For the text-containing cell, return its midpoint in [X, Y] coordinate format. 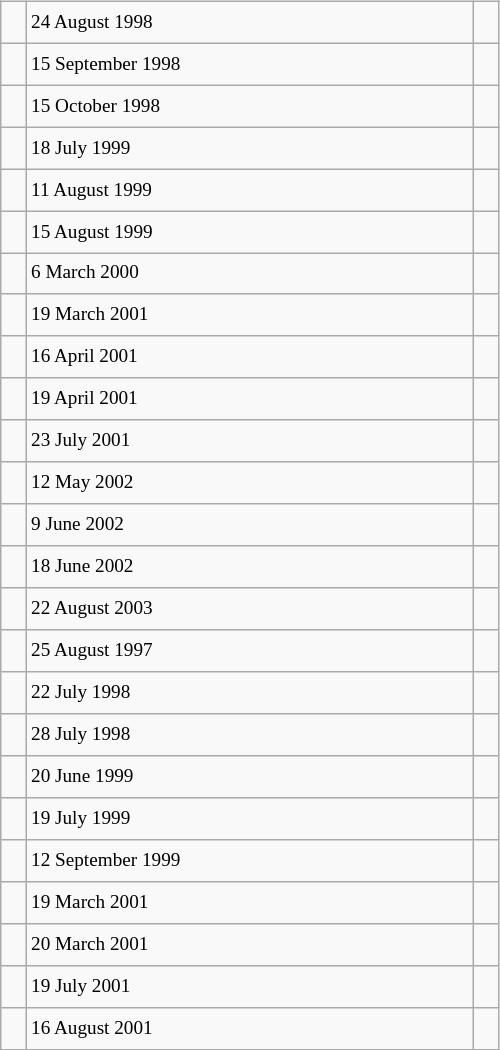
22 August 2003 [249, 609]
18 July 1999 [249, 148]
22 July 1998 [249, 693]
12 September 1999 [249, 861]
20 March 2001 [249, 944]
15 October 1998 [249, 106]
6 March 2000 [249, 274]
9 June 2002 [249, 525]
19 July 1999 [249, 819]
18 June 2002 [249, 567]
11 August 1999 [249, 190]
28 July 1998 [249, 735]
16 April 2001 [249, 357]
15 August 1999 [249, 232]
23 July 2001 [249, 441]
19 July 2001 [249, 986]
25 August 1997 [249, 651]
15 September 1998 [249, 64]
24 August 1998 [249, 22]
19 April 2001 [249, 399]
12 May 2002 [249, 483]
20 June 1999 [249, 777]
16 August 2001 [249, 1028]
